Detect which cell encompasses the target text, then output its (x, y) center coordinate. 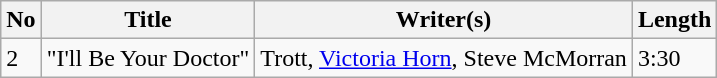
3:30 (674, 58)
"I'll Be Your Doctor" (148, 58)
2 (21, 58)
Writer(s) (444, 20)
No (21, 20)
Length (674, 20)
Title (148, 20)
Trott, Victoria Horn, Steve McMorran (444, 58)
